Scan for the cell matching the given text and deliver its [X, Y] coordinate at center. 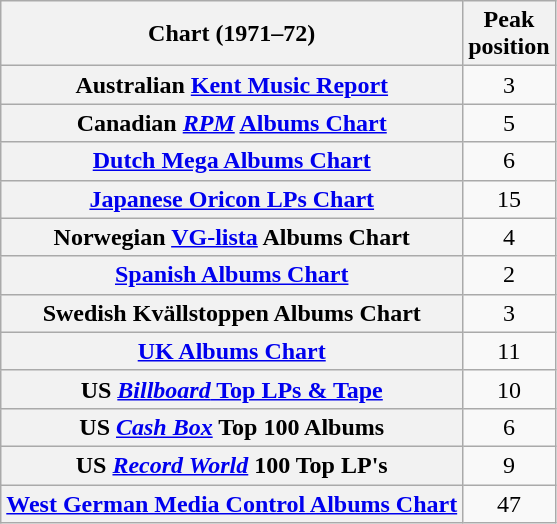
15 [509, 199]
UK Albums Chart [232, 351]
4 [509, 237]
Spanish Albums Chart [232, 275]
5 [509, 123]
11 [509, 351]
Norwegian VG-lista Albums Chart [232, 237]
US Cash Box Top 100 Albums [232, 427]
Australian Kent Music Report [232, 85]
US Record World 100 Top LP's [232, 465]
47 [509, 503]
Japanese Oricon LPs Chart [232, 199]
West German Media Control Albums Chart [232, 503]
9 [509, 465]
10 [509, 389]
Peakposition [509, 34]
Dutch Mega Albums Chart [232, 161]
US Billboard Top LPs & Tape [232, 389]
Swedish Kvällstoppen Albums Chart [232, 313]
Chart (1971–72) [232, 34]
Canadian RPM Albums Chart [232, 123]
2 [509, 275]
